Provide the [X, Y] coordinate of the cell's center where the given text is located.  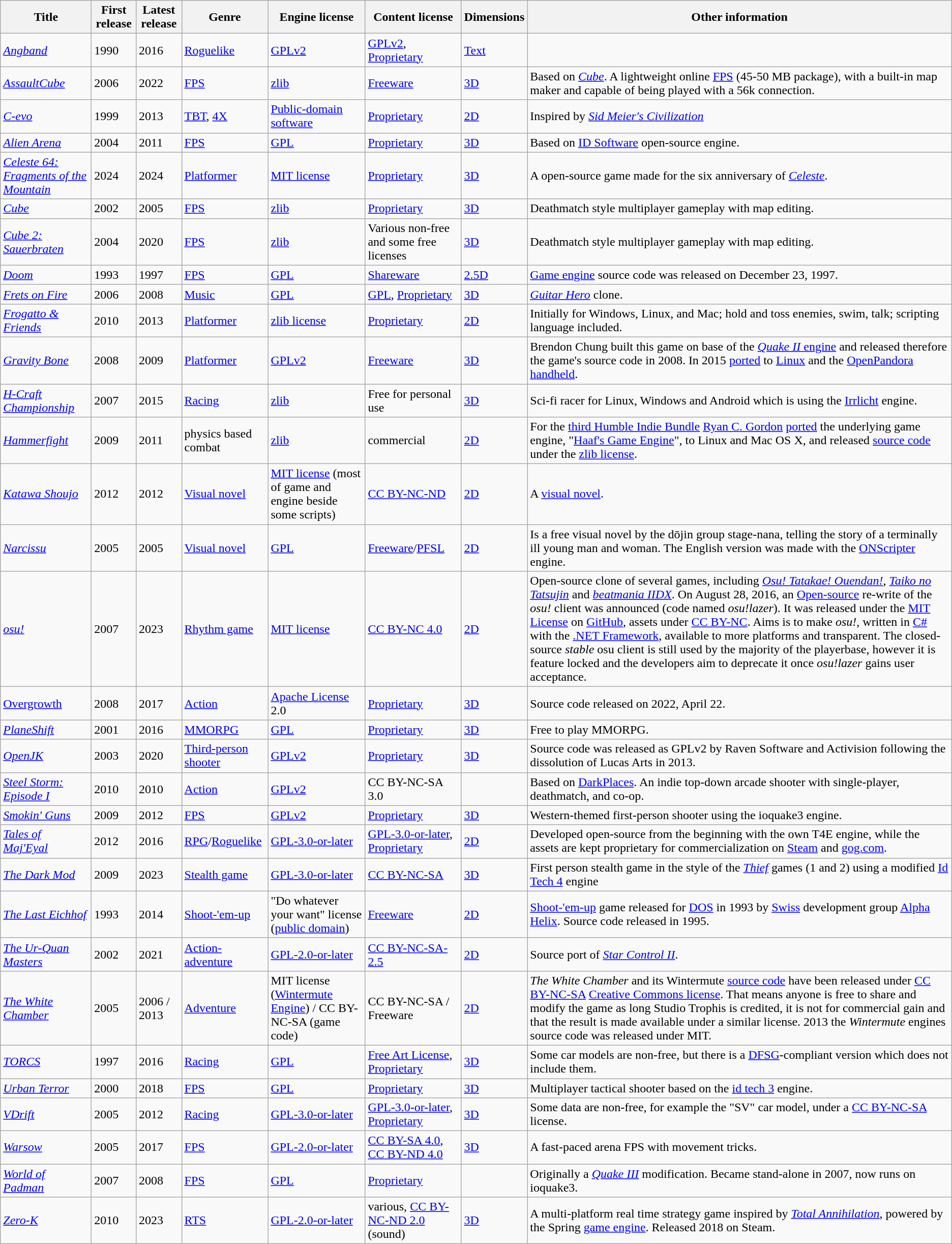
Source code was released as GPLv2 by Raven Software and Activision following the dissolution of Lucas Arts in 2013. [739, 756]
Cube [46, 209]
Dimensions [494, 17]
The Ur-Quan Masters [46, 954]
Based on Cube. A lightweight online FPS (45-50 MB package), with a built-in map maker and capable of being played with a 56k connection. [739, 83]
CC BY-NC 4.0 [413, 629]
Western-themed first-person shooter using the ioquake3 engine. [739, 815]
Public-domain software [316, 116]
VDrift [46, 1114]
Based on DarkPlaces. An indie top-down arcade shooter with single-player, deathmatch, and co-op. [739, 789]
Celeste 64: Fragments of the Mountain [46, 176]
Guitar Hero clone. [739, 294]
Hammerfight [46, 441]
Various non-free and some free licenses [413, 242]
CC BY-NC-SA [413, 874]
osu! [46, 629]
A open-source game made for the six anniversary of Celeste. [739, 176]
GPL, Proprietary [413, 294]
Warsow [46, 1148]
GPLv2, Proprietary [413, 50]
various, CC BY-NC-ND 2.0 (sound) [413, 1221]
The Dark Mod [46, 874]
First release [114, 17]
Gravity Bone [46, 360]
Initially for Windows, Linux, and Mac; hold and toss enemies, swim, talk; scripting language included. [739, 321]
Steel Storm: Episode I [46, 789]
Stealth game [225, 874]
AssaultCube [46, 83]
Overgrowth [46, 703]
Cube 2: Sauerbraten [46, 242]
A visual novel. [739, 495]
RTS [225, 1221]
Some car models are non-free, but there is a DFSG-compliant version which does not include them. [739, 1061]
First person stealth game in the style of the Thief games (1 and 2) using a modified Id Tech 4 engine [739, 874]
Title [46, 17]
Apache License 2.0 [316, 703]
Free for personal use [413, 400]
The White Chamber [46, 1008]
CC BY-NC-SA 3.0 [413, 789]
Some data are non-free, for example the "SV" car model, under a CC BY-NC-SA license. [739, 1114]
CC BY-NC-ND [413, 495]
2014 [159, 914]
Shoot-'em-up game released for DOS in 1993 by Swiss development group Alpha Helix. Source code released in 1995. [739, 914]
Doom [46, 275]
2003 [114, 756]
Game engine source code was released on December 23, 1997. [739, 275]
1999 [114, 116]
Source port of Star Control II. [739, 954]
Free to play MMORPG. [739, 730]
Action-adventure [225, 954]
Smokin' Guns [46, 815]
CC BY-SA 4.0, CC BY-ND 4.0 [413, 1148]
A fast-paced arena FPS with movement tricks. [739, 1148]
Third-person shooter [225, 756]
MMORPG [225, 730]
MIT license (most of game and engine beside some scripts) [316, 495]
Developed open-source from the beginning with the own T4E engine, while the assets are kept proprietary for commercialization on Steam and gog.com. [739, 842]
Frets on Fire [46, 294]
PlaneShift [46, 730]
MIT license (Wintermute Engine) / CC BY-NC-SA (game code) [316, 1008]
1990 [114, 50]
2006 / 2013 [159, 1008]
Latest release [159, 17]
Based on ID Software open-source engine. [739, 142]
A multi-platform real time strategy game inspired by Total Annihilation, powered by the Spring game engine. Released 2018 on Steam. [739, 1221]
"Do whatever your want" license (public domain) [316, 914]
2001 [114, 730]
C-evo [46, 116]
Sci-fi racer for Linux, Windows and Android which is using the Irrlicht engine. [739, 400]
CC BY-NC-SA / Freeware [413, 1008]
H-Craft Championship [46, 400]
2.5D [494, 275]
World of Padman [46, 1180]
2018 [159, 1088]
Genre [225, 17]
RPG/Roguelike [225, 842]
Roguelike [225, 50]
CC BY-NC-SA-2.5 [413, 954]
OpenJK [46, 756]
TORCS [46, 1061]
Adventure [225, 1008]
Music [225, 294]
physics based combat [225, 441]
Other information [739, 17]
Source code released on 2022, April 22. [739, 703]
Engine license [316, 17]
2022 [159, 83]
Freeware/PFSL [413, 548]
Tales of Maj'Eyal [46, 842]
Multiplayer tactical shooter based on the id tech 3 engine. [739, 1088]
2000 [114, 1088]
Zero-K [46, 1221]
Shareware [413, 275]
Text [494, 50]
Originally a Quake III modification. Became stand-alone in 2007, now runs on ioquake3. [739, 1180]
commercial [413, 441]
Urban Terror [46, 1088]
Alien Arena [46, 142]
Free Art License, Proprietary [413, 1061]
Shoot-'em-up [225, 914]
Inspired by Sid Meier's Civilization [739, 116]
Narcissu [46, 548]
zlib license [316, 321]
Content license [413, 17]
Katawa Shoujo [46, 495]
2015 [159, 400]
Frogatto & Friends [46, 321]
Angband [46, 50]
The Last Eichhof [46, 914]
2021 [159, 954]
Rhythm game [225, 629]
TBТ, 4X [225, 116]
